Identify which cell holds the provided text, then report its [x, y] central coordinate. 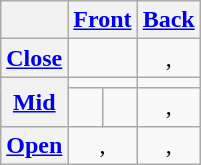
Mid [34, 102]
Open [34, 145]
Back [168, 20]
Close [34, 58]
Front [102, 20]
